Detect which cell encompasses the target text, then output its [x, y] center coordinate. 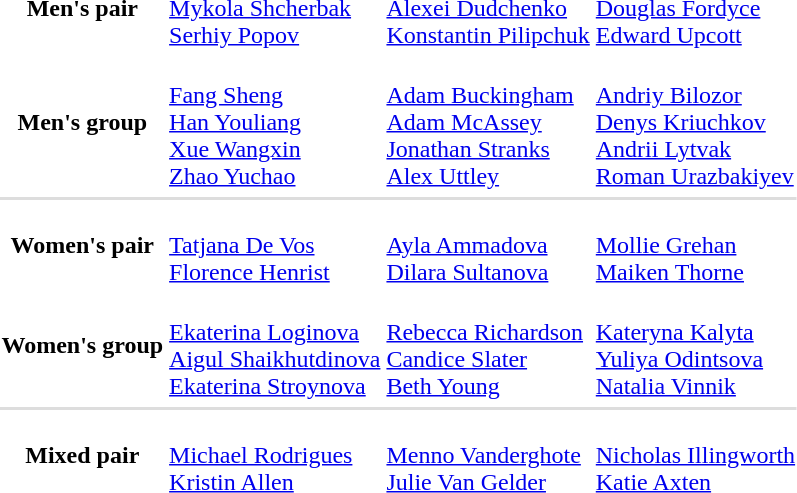
Adam BuckinghamAdam McAsseyJonathan StranksAlex Uttley [488, 122]
Rebecca RichardsonCandice SlaterBeth Young [488, 346]
Women's pair [82, 245]
Andriy BilozorDenys KriuchkovAndrii LytvakRoman Urazbakiyev [695, 122]
Fang ShengHan YouliangXue WangxinZhao Yuchao [275, 122]
Men's group [82, 122]
Women's group [82, 346]
Ayla AmmadovaDilara Sultanova [488, 245]
Mollie GrehanMaiken Thorne [695, 245]
Tatjana De VosFlorence Henrist [275, 245]
Kateryna KalytaYuliya OdintsovaNatalia Vinnik [695, 346]
Ekaterina LoginovaAigul ShaikhutdinovaEkaterina Stroynova [275, 346]
